Return (X, Y) of the center of cell containing provided text 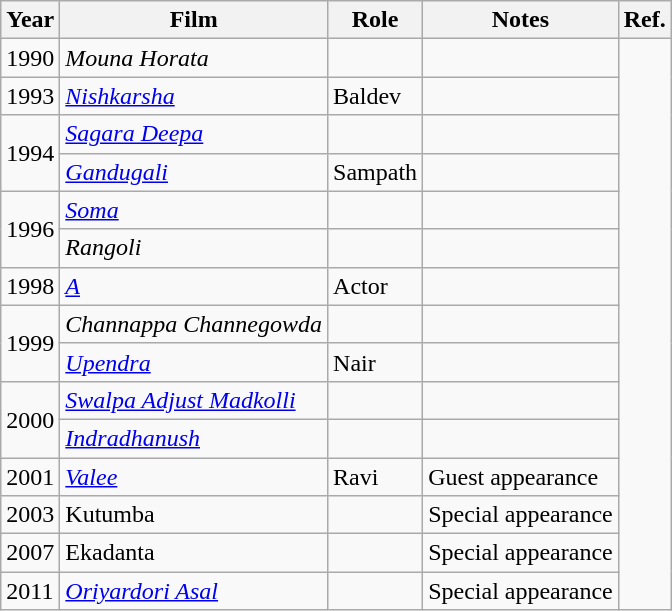
Baldev (376, 96)
Gandugali (194, 172)
A (194, 286)
Notes (521, 20)
1996 (30, 229)
Channappa Channegowda (194, 324)
Upendra (194, 362)
Role (376, 20)
Valee (194, 477)
Rangoli (194, 248)
Sampath (376, 172)
Nair (376, 362)
2011 (30, 591)
Indradhanush (194, 438)
Ravi (376, 477)
Mouna Horata (194, 58)
1990 (30, 58)
1993 (30, 96)
Oriyardori Asal (194, 591)
2001 (30, 477)
1994 (30, 153)
Swalpa Adjust Madkolli (194, 400)
Ref. (644, 20)
1999 (30, 343)
Kutumba (194, 515)
Actor (376, 286)
Nishkarsha (194, 96)
2003 (30, 515)
2000 (30, 419)
Soma (194, 210)
Guest appearance (521, 477)
Sagara Deepa (194, 134)
Ekadanta (194, 553)
Year (30, 20)
Film (194, 20)
1998 (30, 286)
2007 (30, 553)
